Return the (x, y) coordinate for the center point of the cell that contains the specified text.  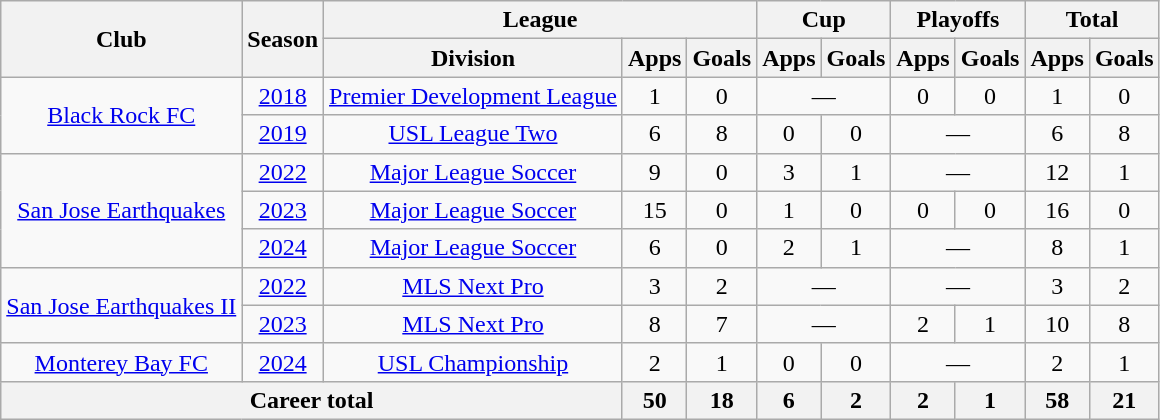
2018 (283, 96)
USL Championship (474, 362)
16 (1057, 210)
7 (722, 324)
Cup (824, 20)
Black Rock FC (122, 115)
San Jose Earthquakes (122, 210)
Career total (312, 400)
San Jose Earthquakes II (122, 305)
9 (654, 172)
12 (1057, 172)
21 (1124, 400)
Total (1092, 20)
League (540, 20)
Playoffs (958, 20)
Club (122, 39)
Monterey Bay FC (122, 362)
2019 (283, 134)
50 (654, 400)
Division (474, 58)
15 (654, 210)
Season (283, 39)
18 (722, 400)
10 (1057, 324)
USL League Two (474, 134)
Premier Development League (474, 96)
58 (1057, 400)
